Search for the cell housing the specified text and yield its (x, y) center coordinate. 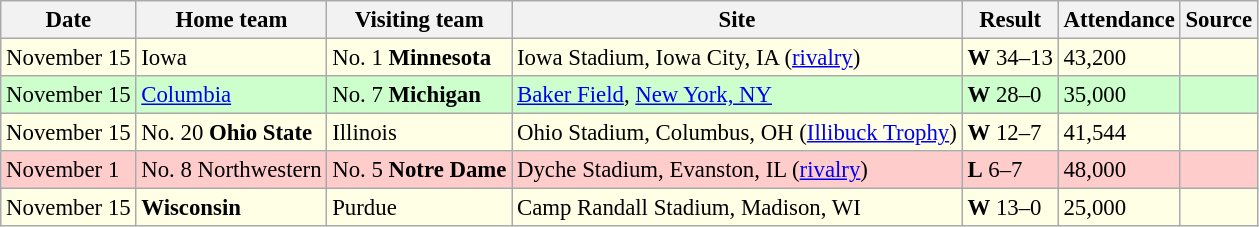
Date (68, 20)
L 6–7 (1010, 170)
41,544 (1119, 133)
43,200 (1119, 58)
Attendance (1119, 20)
Wisconsin (232, 208)
48,000 (1119, 170)
W 34–13 (1010, 58)
W 13–0 (1010, 208)
No. 20 Ohio State (232, 133)
Site (737, 20)
W 28–0 (1010, 95)
25,000 (1119, 208)
Camp Randall Stadium, Madison, WI (737, 208)
W 12–7 (1010, 133)
Baker Field, New York, NY (737, 95)
No. 8 Northwestern (232, 170)
Visiting team (420, 20)
Illinois (420, 133)
Iowa (232, 58)
No. 7 Michigan (420, 95)
Result (1010, 20)
35,000 (1119, 95)
No. 5 Notre Dame (420, 170)
Dyche Stadium, Evanston, IL (rivalry) (737, 170)
Ohio Stadium, Columbus, OH (Illibuck Trophy) (737, 133)
Source (1218, 20)
No. 1 Minnesota (420, 58)
Iowa Stadium, Iowa City, IA (rivalry) (737, 58)
Purdue (420, 208)
November 1 (68, 170)
Columbia (232, 95)
Home team (232, 20)
